Extract the [x, y] coordinate from the center of the cell holding the provided text.  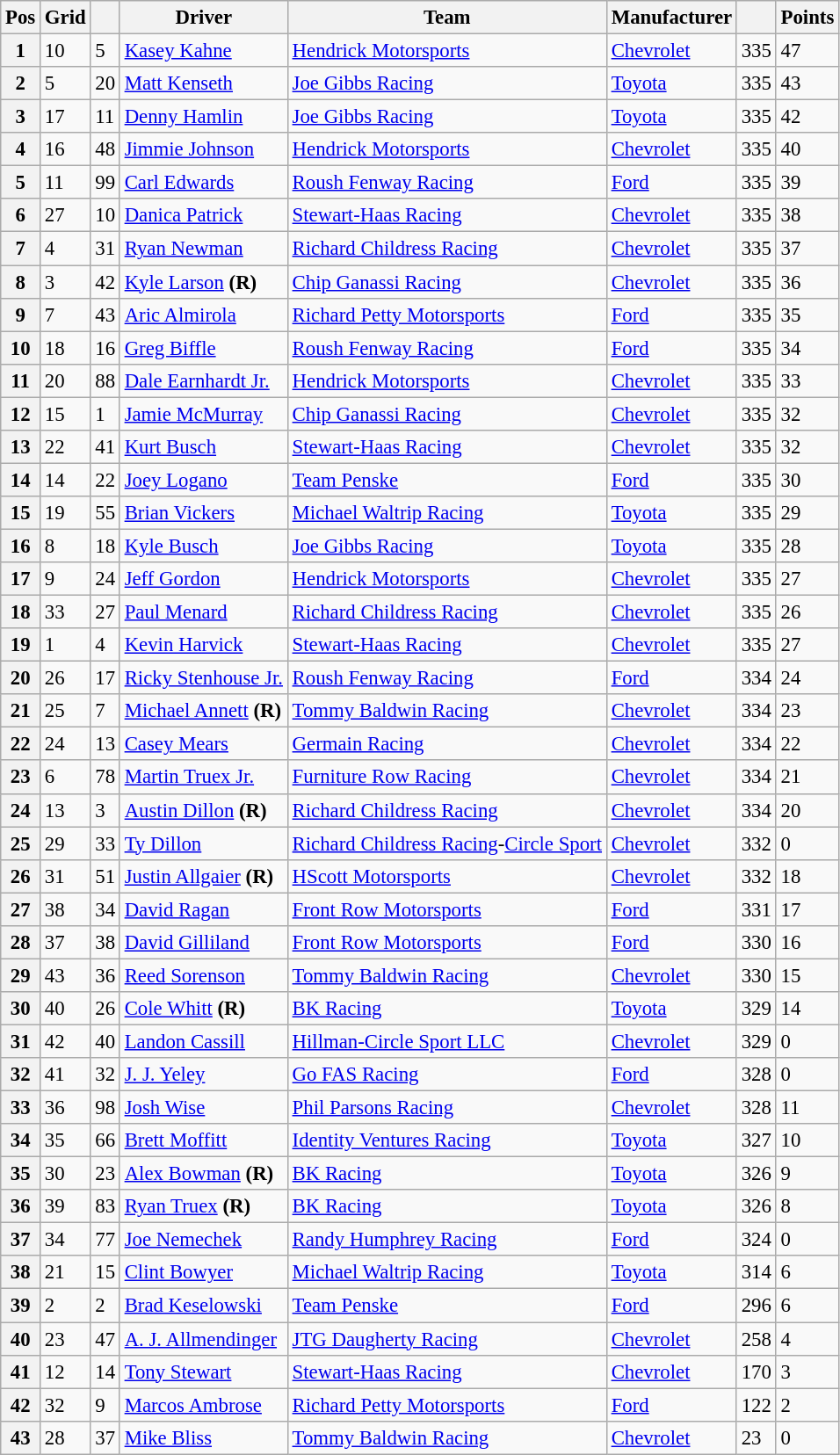
Kurt Busch [204, 447]
Josh Wise [204, 1108]
51 [105, 876]
Brad Keselowski [204, 1306]
Kyle Busch [204, 546]
Brett Moffitt [204, 1140]
Denny Hamlin [204, 117]
Ryan Newman [204, 249]
Alex Bowman (R) [204, 1174]
Randy Humphrey Racing [446, 1240]
331 [756, 909]
Kyle Larson (R) [204, 282]
Furniture Row Racing [446, 778]
Identity Ventures Racing [446, 1140]
314 [756, 1273]
Kevin Harvick [204, 645]
Joe Nemechek [204, 1240]
Ty Dillon [204, 843]
Dale Earnhardt Jr. [204, 380]
Tony Stewart [204, 1372]
77 [105, 1240]
Brian Vickers [204, 513]
83 [105, 1206]
98 [105, 1108]
David Ragan [204, 909]
Germain Racing [446, 744]
Hillman-Circle Sport LLC [446, 1041]
Michael Annett (R) [204, 711]
324 [756, 1240]
88 [105, 380]
Points [807, 18]
Cole Whitt (R) [204, 1009]
Landon Cassill [204, 1041]
Matt Kenseth [204, 83]
Manufacturer [671, 18]
Clint Bowyer [204, 1273]
Ricky Stenhouse Jr. [204, 678]
Pos [21, 18]
170 [756, 1372]
Ryan Truex (R) [204, 1206]
122 [756, 1405]
Jimmie Johnson [204, 149]
Casey Mears [204, 744]
J. J. Yeley [204, 1075]
David Gilliland [204, 943]
258 [756, 1339]
Driver [204, 18]
Team [446, 18]
Austin Dillon (R) [204, 810]
66 [105, 1140]
Joey Logano [204, 480]
Kasey Kahne [204, 51]
Jeff Gordon [204, 579]
HScott Motorsports [446, 876]
48 [105, 149]
Greg Biffle [204, 348]
Martin Truex Jr. [204, 778]
Reed Sorenson [204, 975]
296 [756, 1306]
Danica Patrick [204, 215]
Go FAS Racing [446, 1075]
Grid [65, 18]
Jamie McMurray [204, 414]
Phil Parsons Racing [446, 1108]
Carl Edwards [204, 183]
327 [756, 1140]
Marcos Ambrose [204, 1405]
Aric Almirola [204, 315]
Paul Menard [204, 612]
Richard Childress Racing-Circle Sport [446, 843]
78 [105, 778]
Mike Bliss [204, 1437]
99 [105, 183]
A. J. Allmendinger [204, 1339]
Justin Allgaier (R) [204, 876]
55 [105, 513]
JTG Daugherty Racing [446, 1339]
